Extract the (X, Y) coordinate from the center of the cell holding the provided text.  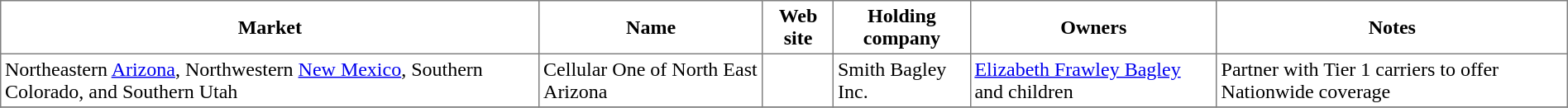
Notes (1392, 27)
Smith Bagley Inc. (901, 80)
Market (270, 27)
Elizabeth Frawley Bagley and children (1093, 80)
Northeastern Arizona, Northwestern New Mexico, Southern Colorado, and Southern Utah (270, 80)
Web site (797, 27)
Holding company (901, 27)
Cellular One of North East Arizona (652, 80)
Owners (1093, 27)
Partner with Tier 1 carriers to offer Nationwide coverage (1392, 80)
Name (652, 27)
